Return the [x, y] coordinate for the center point of the cell that contains the specified text.  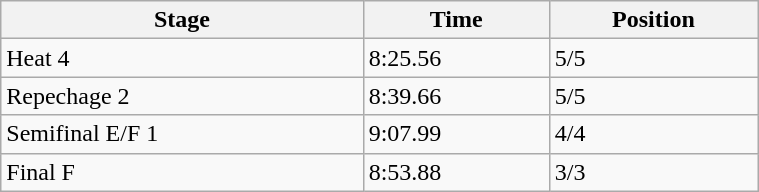
4/4 [653, 134]
8:25.56 [456, 58]
9:07.99 [456, 134]
Heat 4 [182, 58]
8:53.88 [456, 172]
Position [653, 20]
Stage [182, 20]
Final F [182, 172]
8:39.66 [456, 96]
Time [456, 20]
3/3 [653, 172]
Semifinal E/F 1 [182, 134]
Repechage 2 [182, 96]
